Detect which cell encompasses the target text, then output its (X, Y) center coordinate. 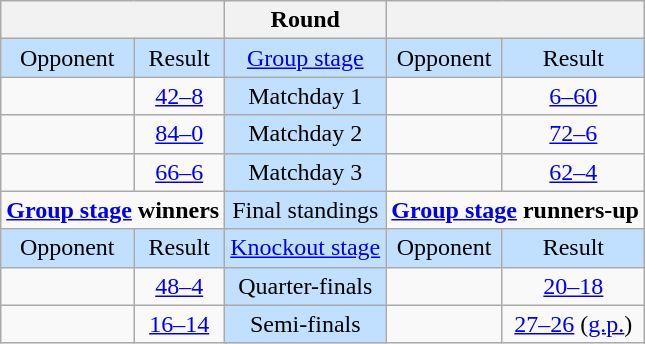
84–0 (180, 134)
66–6 (180, 172)
Matchday 1 (306, 96)
Group stage runners-up (516, 210)
27–26 (g.p.) (573, 324)
Final standings (306, 210)
Quarter-finals (306, 286)
Matchday 3 (306, 172)
Round (306, 20)
20–18 (573, 286)
42–8 (180, 96)
62–4 (573, 172)
48–4 (180, 286)
Group stage (306, 58)
6–60 (573, 96)
72–6 (573, 134)
Group stage winners (113, 210)
Matchday 2 (306, 134)
Knockout stage (306, 248)
Semi-finals (306, 324)
16–14 (180, 324)
